Pinpoint the cell where the given text exists, returning its (x, y) midpoint coordinate. 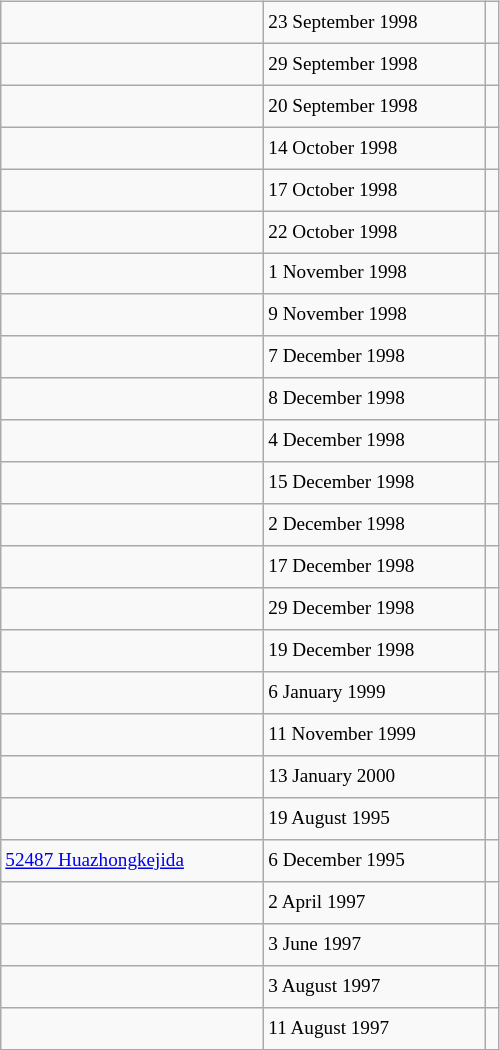
52487 Huazhongkejida (132, 861)
4 December 1998 (375, 441)
14 October 1998 (375, 148)
19 December 1998 (375, 651)
6 January 1999 (375, 693)
3 August 1997 (375, 986)
2 April 1997 (375, 902)
11 November 1999 (375, 735)
29 December 1998 (375, 609)
8 December 1998 (375, 399)
15 December 1998 (375, 483)
20 September 1998 (375, 106)
19 August 1995 (375, 819)
23 September 1998 (375, 22)
1 November 1998 (375, 274)
13 January 2000 (375, 777)
29 September 1998 (375, 64)
22 October 1998 (375, 232)
7 December 1998 (375, 357)
17 December 1998 (375, 567)
17 October 1998 (375, 190)
11 August 1997 (375, 1028)
6 December 1995 (375, 861)
2 December 1998 (375, 525)
9 November 1998 (375, 315)
3 June 1997 (375, 944)
